Capture the cell that displays the provided text and extract its [x, y] central coordinate. 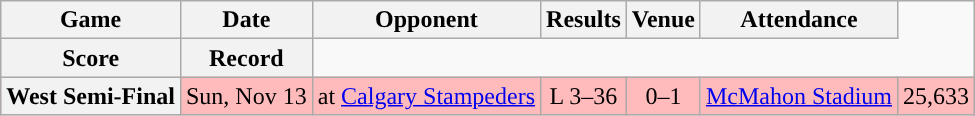
Date [246, 20]
Attendance [798, 20]
West Semi-Final [91, 96]
Venue [663, 20]
at Calgary Stampeders [426, 96]
25,633 [936, 96]
Game [91, 20]
Results [584, 20]
L 3–36 [584, 96]
Sun, Nov 13 [246, 96]
McMahon Stadium [798, 96]
0–1 [663, 96]
Opponent [426, 20]
Score [91, 58]
Record [246, 58]
